Pinpoint the cell where the given text exists, returning its [x, y] midpoint coordinate. 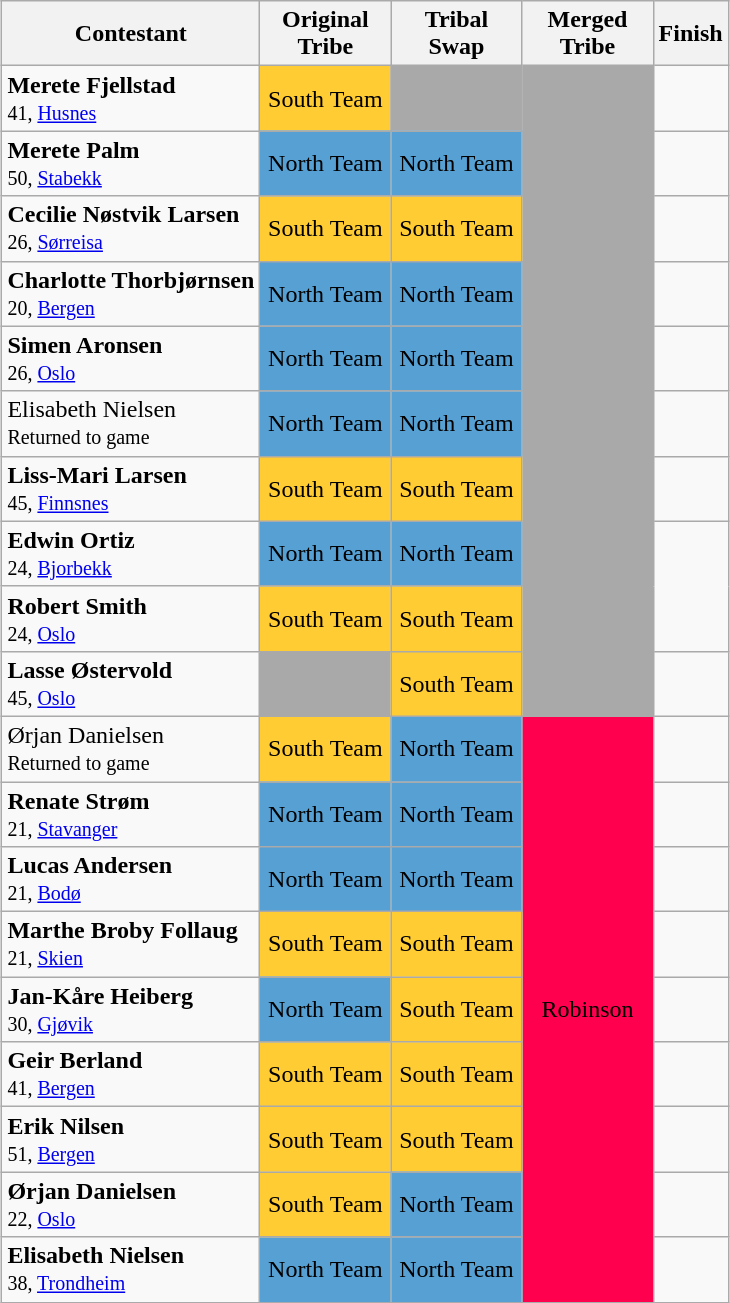
Elisabeth Nielsen38, Trondheim [131, 1270]
Geir Berland41, Bergen [131, 1074]
Renate Strøm21, Stavanger [131, 814]
Merete Palm50, Stabekk [131, 164]
Simen Aronsen26, Oslo [131, 358]
Ørjan DanielsenReturned to game [131, 748]
Elisabeth NielsenReturned to game [131, 424]
Robert Smith24, Oslo [131, 618]
Merged Tribe [588, 34]
Charlotte Thorbjørnsen20, Bergen [131, 294]
Cecilie Nøstvik Larsen26, Sørreisa [131, 228]
Lasse Østervold45, Oslo [131, 684]
Marthe Broby Follaug21, Skien [131, 944]
Liss-Mari Larsen45, Finnsnes [131, 488]
Erik Nilsen51, Bergen [131, 1140]
Contestant [131, 34]
Tribal Swap [456, 34]
Merete Fjellstad41, Husnes [131, 98]
Lucas Andersen21, Bodø [131, 880]
Robinson [588, 1009]
Jan-Kåre Heiberg30, Gjøvik [131, 1010]
Original Tribe [326, 34]
Edwin Ortiz24, Bjorbekk [131, 554]
Finish [690, 34]
Ørjan Danielsen22, Oslo [131, 1204]
